Output the [x, y] coordinate of the center of the cell containing the given text.  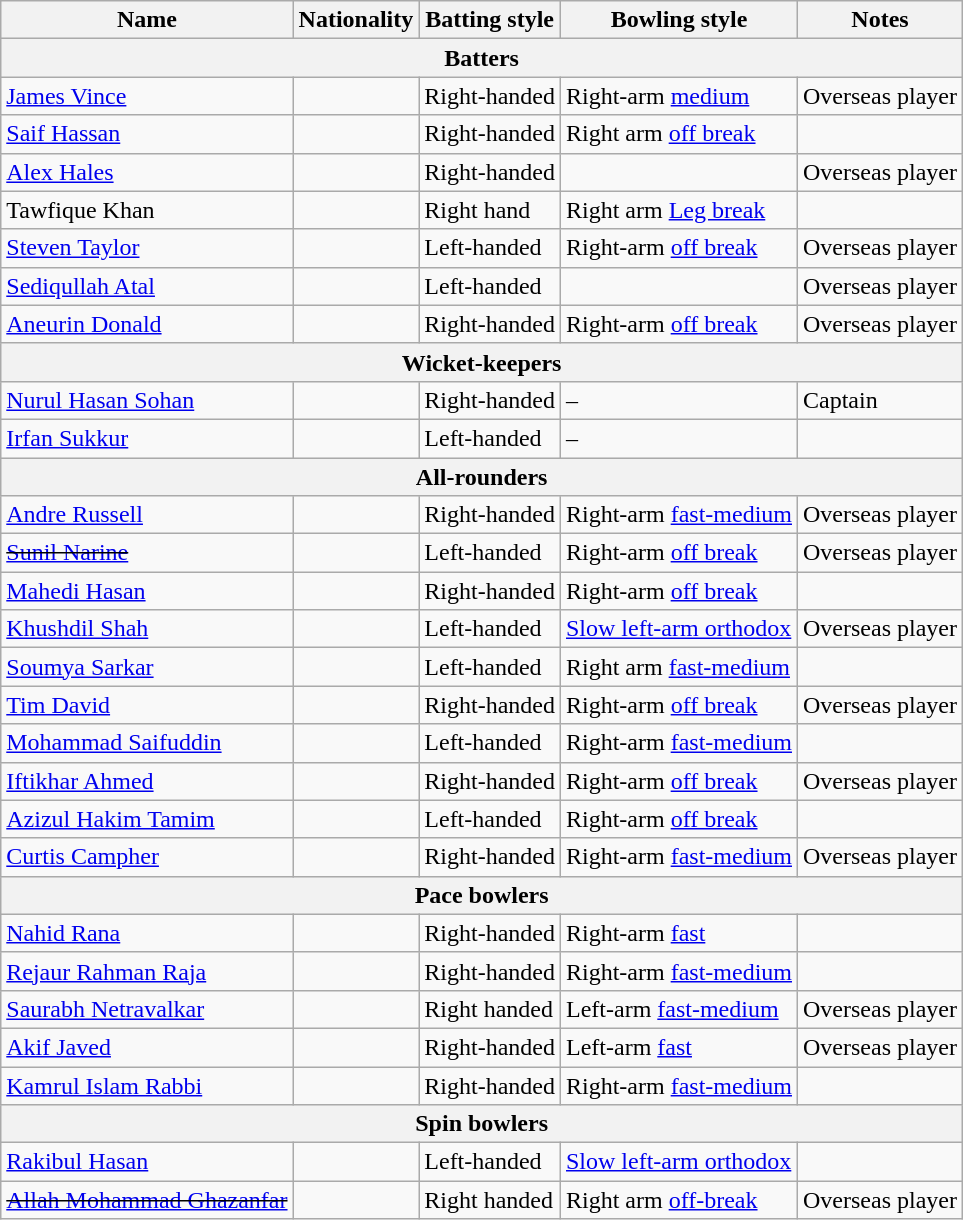
Wicket-keepers [482, 362]
Curtis Campher [147, 857]
Left-arm fast [678, 1047]
Right hand [490, 210]
Steven Taylor [147, 248]
Tawfique Khan [147, 210]
Right arm Leg break [678, 210]
Azizul Hakim Tamim [147, 819]
Aneurin Donald [147, 324]
Saurabh Netravalkar [147, 1009]
Khushdil Shah [147, 629]
Nahid Rana [147, 933]
Mahedi Hasan [147, 591]
Rejaur Rahman Raja [147, 971]
Kamrul Islam Rabbi [147, 1085]
Andre Russell [147, 515]
Sunil Narine [147, 553]
Pace bowlers [482, 895]
Right arm off break [678, 134]
James Vince [147, 96]
Right arm fast-medium [678, 667]
Alex Hales [147, 172]
Batters [482, 58]
Rakibul Hasan [147, 1162]
Nurul Hasan Sohan [147, 400]
Saif Hassan [147, 134]
Nationality [356, 20]
All-rounders [482, 477]
Right-arm fast [678, 933]
Captain [880, 400]
Spin bowlers [482, 1124]
Left-arm fast-medium [678, 1009]
Allah Mohammad Ghazanfar [147, 1200]
Notes [880, 20]
Right arm off-break [678, 1200]
Right-arm medium [678, 96]
Irfan Sukkur [147, 438]
Bowling style [678, 20]
Mohammad Saifuddin [147, 743]
Iftikhar Ahmed [147, 781]
Sediqullah Atal [147, 286]
Batting style [490, 20]
Soumya Sarkar [147, 667]
Tim David [147, 705]
Name [147, 20]
Akif Javed [147, 1047]
